Detect which cell encompasses the target text, then output its [x, y] center coordinate. 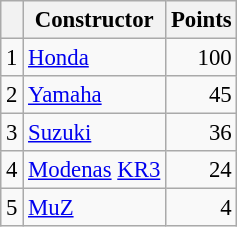
MuZ [94, 208]
100 [202, 58]
3 [12, 133]
Suzuki [94, 133]
Constructor [94, 20]
24 [202, 170]
Modenas KR3 [94, 170]
Points [202, 20]
36 [202, 133]
1 [12, 58]
2 [12, 95]
45 [202, 95]
Yamaha [94, 95]
5 [12, 208]
Honda [94, 58]
